Extract the (x, y) coordinate from the center of the cell holding the provided text.  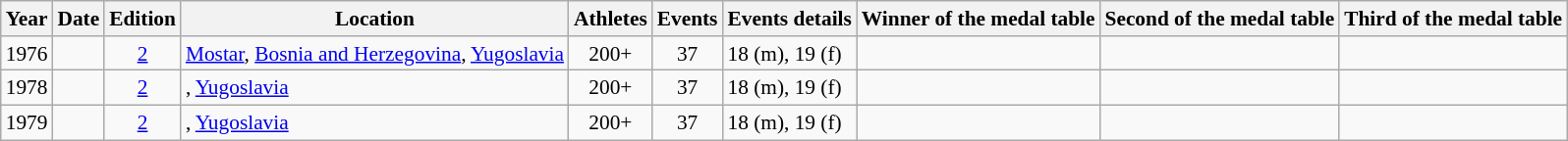
Second of the medal table (1220, 19)
Date (79, 19)
1976 (28, 54)
Location (375, 19)
Athletes (611, 19)
Winner of the medal table (979, 19)
Year (28, 19)
Mostar, Bosnia and Herzegovina, Yugoslavia (375, 54)
Edition (142, 19)
Events details (789, 19)
Third of the medal table (1453, 19)
1979 (28, 123)
1978 (28, 88)
Events (688, 19)
